Return the (X, Y) coordinate for the center point of the cell that contains the specified text.  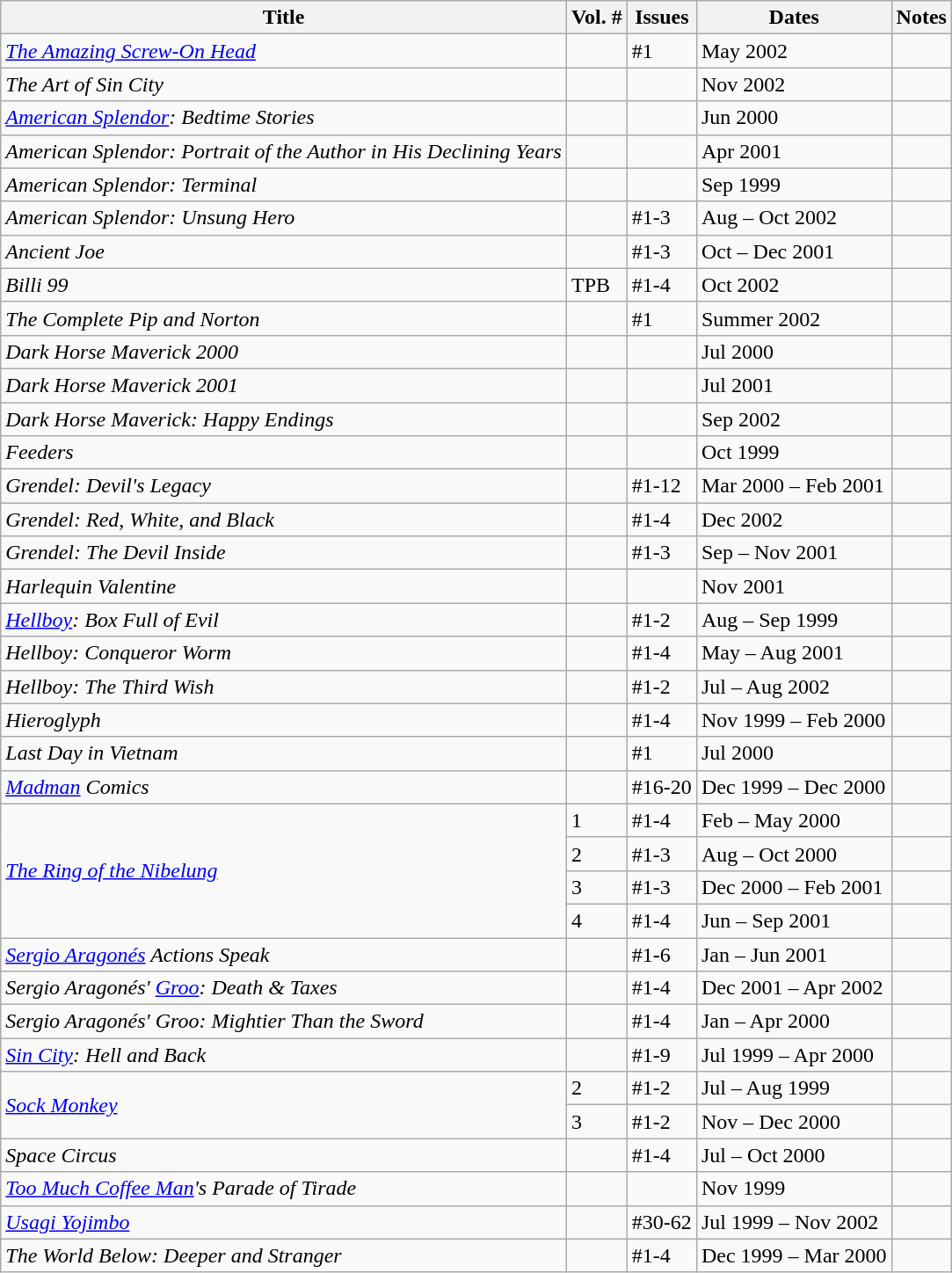
The Art of Sin City (284, 84)
Dates (794, 18)
American Splendor: Unsung Hero (284, 218)
Too Much Coffee Man's Parade of Tirade (284, 1189)
Jan – Jun 2001 (794, 954)
Sergio Aragonés' Groo: Mightier Than the Sword (284, 1022)
#1-9 (661, 1055)
Jan – Apr 2000 (794, 1022)
Summer 2002 (794, 318)
Jun – Sep 2001 (794, 920)
Harlequin Valentine (284, 586)
Aug – Oct 2002 (794, 218)
Sock Monkey (284, 1105)
Hellboy: The Third Wish (284, 687)
Sergio Aragonés Actions Speak (284, 954)
Jul – Oct 2000 (794, 1155)
Jul 1999 – Nov 2002 (794, 1222)
Vol. # (596, 18)
Hellboy: Box Full of Evil (284, 620)
Dark Horse Maverick: Happy Endings (284, 419)
Apr 2001 (794, 151)
Sin City: Hell and Back (284, 1055)
Jul 2001 (794, 385)
Madman Comics (284, 787)
Grendel: The Devil Inside (284, 553)
Grendel: Devil's Legacy (284, 486)
Title (284, 18)
#30-62 (661, 1222)
Aug – Sep 1999 (794, 620)
Nov 2001 (794, 586)
Oct – Dec 2001 (794, 251)
#1-12 (661, 486)
The Ring of the Nibelung (284, 870)
Sergio Aragonés' Groo: Death & Taxes (284, 988)
Sep – Nov 2001 (794, 553)
Oct 2002 (794, 285)
Dec 2002 (794, 520)
Oct 1999 (794, 453)
The Amazing Screw-On Head (284, 51)
American Splendor: Terminal (284, 185)
Issues (661, 18)
Space Circus (284, 1155)
The Complete Pip and Norton (284, 318)
Dec 1999 – Mar 2000 (794, 1255)
Jul – Aug 1999 (794, 1088)
Jul – Aug 2002 (794, 687)
Sep 1999 (794, 185)
Dec 2001 – Apr 2002 (794, 988)
Jun 2000 (794, 118)
May 2002 (794, 51)
American Splendor: Bedtime Stories (284, 118)
Nov 2002 (794, 84)
Feb – May 2000 (794, 820)
Dec 2000 – Feb 2001 (794, 887)
Grendel: Red, White, and Black (284, 520)
Ancient Joe (284, 251)
Last Day in Vietnam (284, 753)
Dec 1999 – Dec 2000 (794, 787)
The World Below: Deeper and Stranger (284, 1255)
Nov 1999 (794, 1189)
Nov – Dec 2000 (794, 1122)
Hellboy: Conqueror Worm (284, 653)
#16-20 (661, 787)
Usagi Yojimbo (284, 1222)
#1-6 (661, 954)
4 (596, 920)
American Splendor: Portrait of the Author in His Declining Years (284, 151)
Feeders (284, 453)
Notes (921, 18)
Hieroglyph (284, 720)
Dark Horse Maverick 2000 (284, 352)
Jul 1999 – Apr 2000 (794, 1055)
Nov 1999 – Feb 2000 (794, 720)
Dark Horse Maverick 2001 (284, 385)
Aug – Oct 2000 (794, 854)
1 (596, 820)
Mar 2000 – Feb 2001 (794, 486)
Billi 99 (284, 285)
May – Aug 2001 (794, 653)
Sep 2002 (794, 419)
TPB (596, 285)
